Return [x, y] of the center of cell containing provided text 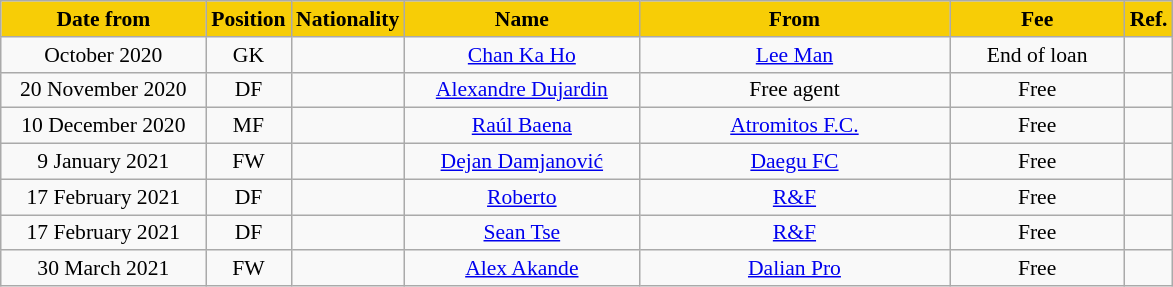
Sean Tse [522, 233]
Roberto [522, 197]
Alexandre Dujardin [522, 90]
October 2020 [104, 55]
End of loan [1038, 55]
Free agent [794, 90]
Ref. [1149, 19]
Position [248, 19]
MF [248, 126]
Raúl Baena [522, 126]
Lee Man [794, 55]
Dalian Pro [794, 269]
GK [248, 55]
20 November 2020 [104, 90]
Chan Ka Ho [522, 55]
Atromitos F.C. [794, 126]
Fee [1038, 19]
Alex Akande [522, 269]
Date from [104, 19]
Daegu FC [794, 162]
Dejan Damjanović [522, 162]
9 January 2021 [104, 162]
Nationality [348, 19]
30 March 2021 [104, 269]
10 December 2020 [104, 126]
Name [522, 19]
From [794, 19]
